Return the (X, Y) coordinate for the center point of the cell that contains the specified text.  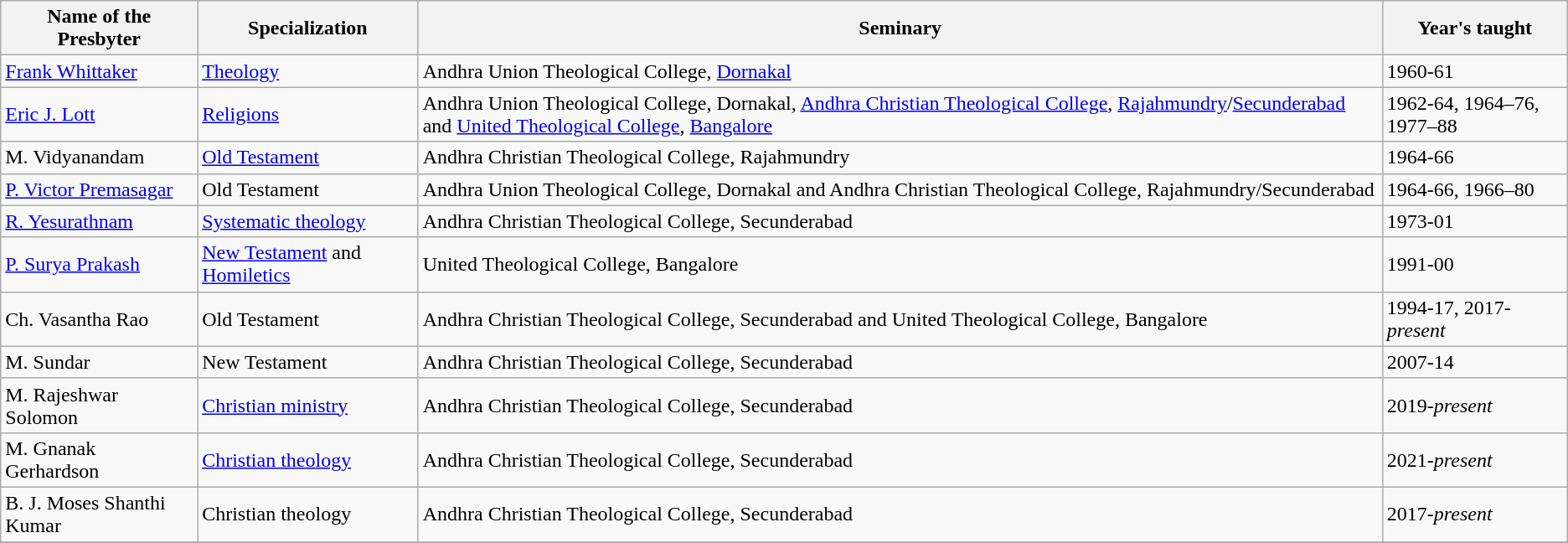
Specialization (308, 28)
2019-present (1474, 406)
2007-14 (1474, 362)
New Testament and Homiletics (308, 265)
1973-01 (1474, 221)
Andhra Christian Theological College, Secunderabad and United Theological College, Bangalore (900, 318)
1964-66 (1474, 158)
2017-present (1474, 515)
Year's taught (1474, 28)
Systematic theology (308, 221)
Christian ministry (308, 406)
Name of the Presbyter (99, 28)
M. Vidyanandam (99, 158)
1962-64, 1964–76, 1977–88 (1474, 114)
1964-66, 1966–80 (1474, 189)
2021-present (1474, 459)
1994-17, 2017-present (1474, 318)
Andhra Christian Theological College, Rajahmundry (900, 158)
Andhra Union Theological College, Dornakal, Andhra Christian Theological College, Rajahmundry/Secunderabad and United Theological College, Bangalore (900, 114)
1960-61 (1474, 71)
M. Sundar (99, 362)
M. Rajeshwar Solomon (99, 406)
Andhra Union Theological College, Dornakal and Andhra Christian Theological College, Rajahmundry/Secunderabad (900, 189)
Religions (308, 114)
Eric J. Lott (99, 114)
United Theological College, Bangalore (900, 265)
New Testament (308, 362)
1991-00 (1474, 265)
Andhra Union Theological College, Dornakal (900, 71)
Seminary (900, 28)
P. Victor Premasagar (99, 189)
M. Gnanak Gerhardson (99, 459)
P. Surya Prakash (99, 265)
Ch. Vasantha Rao (99, 318)
Theology (308, 71)
R. Yesurathnam (99, 221)
B. J. Moses Shanthi Kumar (99, 515)
Frank Whittaker (99, 71)
